For the text-containing cell, return its midpoint in (x, y) coordinate format. 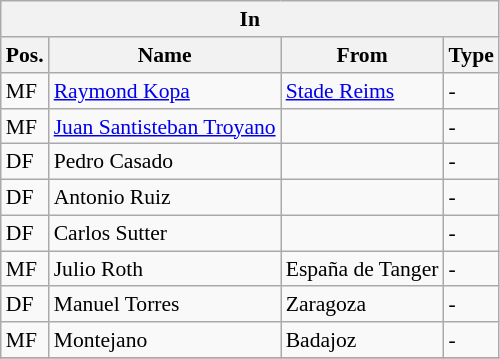
Zaragoza (362, 304)
Julio Roth (165, 269)
Montejano (165, 340)
Badajoz (362, 340)
Carlos Sutter (165, 233)
In (250, 19)
Name (165, 55)
Juan Santisteban Troyano (165, 126)
From (362, 55)
Type (472, 55)
Raymond Kopa (165, 91)
Pedro Casado (165, 162)
España de Tanger (362, 269)
Antonio Ruiz (165, 197)
Pos. (25, 55)
Stade Reims (362, 91)
Manuel Torres (165, 304)
